Scan for the cell matching the given text and deliver its (x, y) coordinate at center. 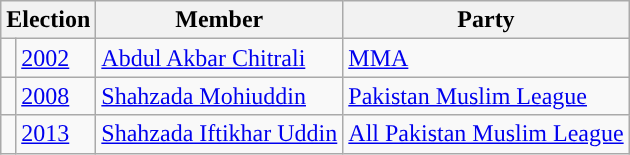
All Pakistan Muslim League (486, 134)
Pakistan Muslim League (486, 96)
Election (48, 20)
Party (486, 20)
2008 (56, 96)
Shahzada Iftikhar Uddin (220, 134)
2002 (56, 58)
2013 (56, 134)
Shahzada Mohiuddin (220, 96)
Member (220, 20)
Abdul Akbar Chitrali (220, 58)
MMA (486, 58)
